Pinpoint the cell where the given text exists, returning its [x, y] midpoint coordinate. 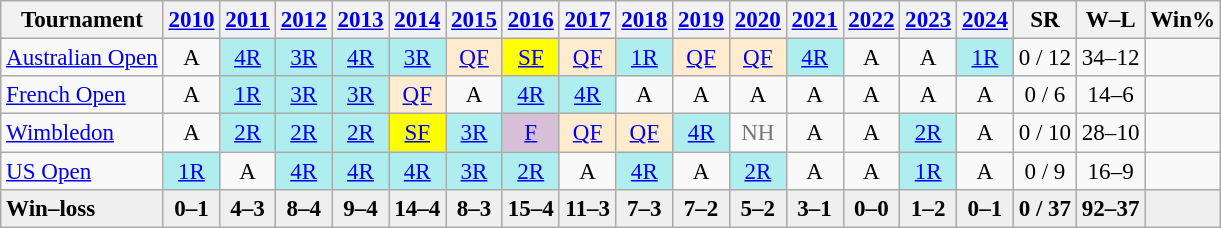
0 / 6 [1044, 95]
2024 [986, 20]
SR [1044, 20]
Win% [1183, 20]
8–4 [304, 209]
2023 [928, 20]
7–3 [644, 209]
2022 [872, 20]
8–3 [474, 209]
W–L [1110, 20]
4–3 [248, 209]
2016 [530, 20]
2010 [192, 20]
2015 [474, 20]
14–4 [418, 209]
14–6 [1110, 95]
16–9 [1110, 171]
Wimbledon [82, 133]
34–12 [1110, 58]
French Open [82, 95]
Australian Open [82, 58]
NH [758, 133]
92–37 [1110, 209]
3–1 [814, 209]
28–10 [1110, 133]
0 / 10 [1044, 133]
1–2 [928, 209]
15–4 [530, 209]
0 / 37 [1044, 209]
2017 [588, 20]
2012 [304, 20]
2014 [418, 20]
7–2 [702, 209]
0 / 12 [1044, 58]
11–3 [588, 209]
US Open [82, 171]
Win–loss [82, 209]
0 / 9 [1044, 171]
2011 [248, 20]
F [530, 133]
9–4 [360, 209]
2021 [814, 20]
2020 [758, 20]
Tournament [82, 20]
0–0 [872, 209]
5–2 [758, 209]
2019 [702, 20]
2013 [360, 20]
2018 [644, 20]
